Scan for the cell matching the given text and deliver its [X, Y] coordinate at center. 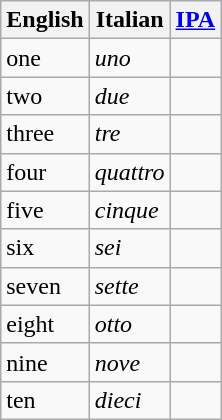
sette [130, 286]
uno [130, 58]
eight [45, 324]
two [45, 96]
cinque [130, 210]
three [45, 134]
sei [130, 248]
English [45, 20]
IPA [196, 20]
dieci [130, 400]
four [45, 172]
due [130, 96]
seven [45, 286]
Italian [130, 20]
nove [130, 362]
otto [130, 324]
tre [130, 134]
quattro [130, 172]
five [45, 210]
nine [45, 362]
one [45, 58]
six [45, 248]
ten [45, 400]
